Detect which cell encompasses the target text, then output its [x, y] center coordinate. 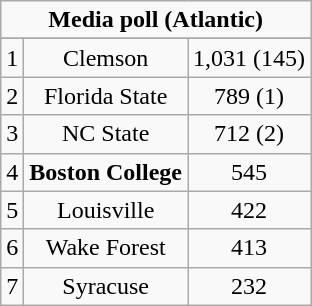
6 [12, 248]
Louisville [106, 210]
789 (1) [250, 96]
Wake Forest [106, 248]
1 [12, 58]
Boston College [106, 172]
5 [12, 210]
545 [250, 172]
3 [12, 134]
Florida State [106, 96]
NC State [106, 134]
7 [12, 286]
Clemson [106, 58]
712 (2) [250, 134]
232 [250, 286]
4 [12, 172]
2 [12, 96]
413 [250, 248]
Syracuse [106, 286]
422 [250, 210]
Media poll (Atlantic) [156, 20]
1,031 (145) [250, 58]
